From the cell containing the given text, extract its center point as (x, y) coordinate. 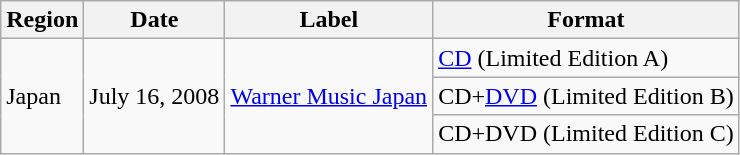
Label (329, 20)
Date (154, 20)
CD+DVD (Limited Edition B) (586, 96)
CD+DVD (Limited Edition C) (586, 134)
July 16, 2008 (154, 96)
Format (586, 20)
CD (Limited Edition A) (586, 58)
Region (42, 20)
Warner Music Japan (329, 96)
Japan (42, 96)
